Locate the cell with the specified text and output its (X, Y) center coordinate. 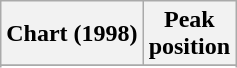
Chart (1998) (72, 34)
Peakposition (189, 34)
